Provide the [X, Y] coordinate of the cell's center where the given text is located.  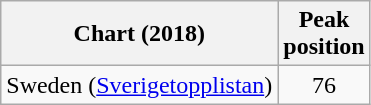
76 [324, 85]
Chart (2018) [140, 34]
Peakposition [324, 34]
Sweden (Sverigetopplistan) [140, 85]
